Return the [x, y] coordinate for the center point of the cell that contains the specified text.  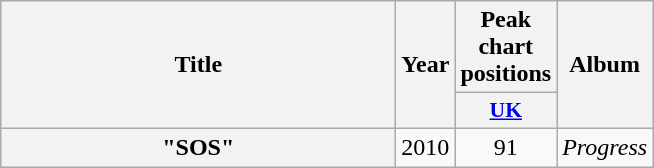
Progress [605, 147]
Year [426, 65]
"SOS" [198, 147]
UK [506, 111]
Title [198, 65]
91 [506, 147]
2010 [426, 147]
Peak chart positions [506, 47]
Album [605, 65]
